Return (X, Y) of the center of cell containing provided text 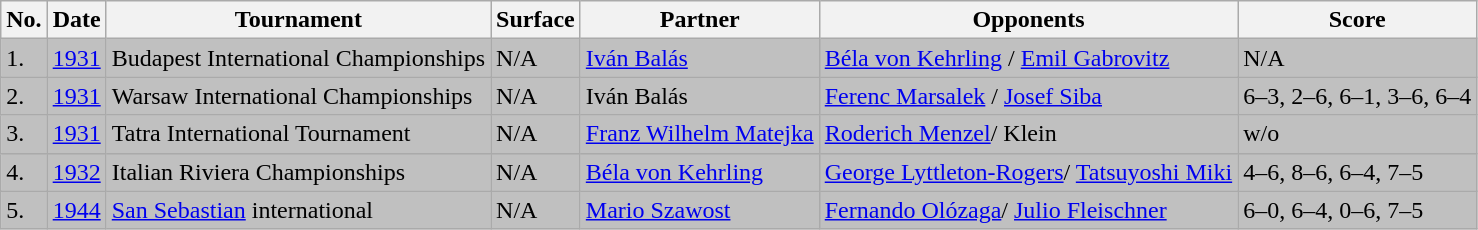
Date (76, 20)
1932 (76, 172)
Franz Wilhelm Matejka (700, 134)
Opponents (1028, 20)
Roderich Menzel/ Klein (1028, 134)
Tatra International Tournament (298, 134)
Surface (536, 20)
Partner (700, 20)
Score (1358, 20)
George Lyttleton-Rogers/ Tatsuyoshi Miki (1028, 172)
3. (24, 134)
San Sebastian international (298, 210)
2. (24, 96)
Italian Riviera Championships (298, 172)
No. (24, 20)
6–0, 6–4, 0–6, 7–5 (1358, 210)
w/o (1358, 134)
Warsaw International Championships (298, 96)
Béla von Kehrling (700, 172)
4–6, 8–6, 6–4, 7–5 (1358, 172)
Ferenc Marsalek / Josef Siba (1028, 96)
6–3, 2–6, 6–1, 3–6, 6–4 (1358, 96)
4. (24, 172)
Budapest International Championships (298, 58)
Fernando Olózaga/ Julio Fleischner (1028, 210)
Mario Szawost (700, 210)
1944 (76, 210)
5. (24, 210)
Tournament (298, 20)
1. (24, 58)
Béla von Kehrling / Emil Gabrovitz (1028, 58)
